Extract the (x, y) coordinate from the center of the cell holding the provided text.  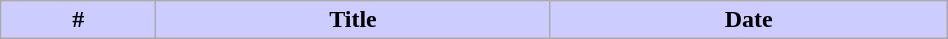
# (78, 20)
Date (748, 20)
Title (353, 20)
